Extract the (X, Y) coordinate from the center of the cell holding the provided text.  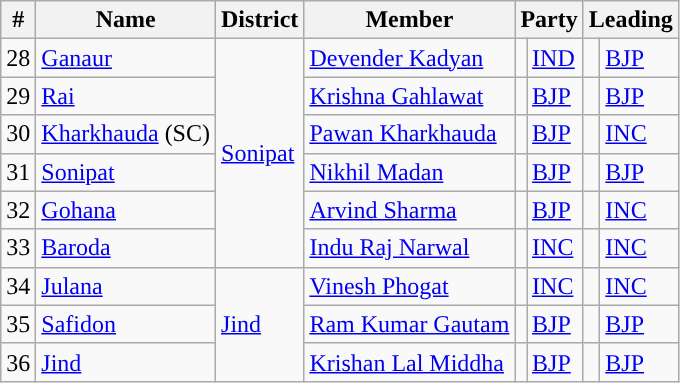
Arvind Sharma (410, 210)
Krishna Gahlawat (410, 96)
35 (18, 324)
33 (18, 248)
Devender Kadyan (410, 58)
36 (18, 362)
Ganaur (126, 58)
Pawan Kharkhauda (410, 134)
Julana (126, 286)
District (260, 20)
32 (18, 210)
29 (18, 96)
Leading (630, 20)
Baroda (126, 248)
Indu Raj Narwal (410, 248)
30 (18, 134)
Party (549, 20)
# (18, 20)
Rai (126, 96)
Name (126, 20)
Ram Kumar Gautam (410, 324)
Safidon (126, 324)
Vinesh Phogat (410, 286)
Krishan Lal Middha (410, 362)
Member (410, 20)
34 (18, 286)
Kharkhauda (SC) (126, 134)
Nikhil Madan (410, 172)
31 (18, 172)
Gohana (126, 210)
IND (556, 58)
28 (18, 58)
